Scan for the cell matching the given text and deliver its (X, Y) coordinate at center. 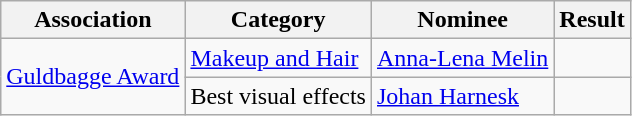
Guldbagge Award (93, 77)
Association (93, 20)
Category (278, 20)
Anna-Lena Melin (462, 58)
Nominee (462, 20)
Makeup and Hair (278, 58)
Best visual effects (278, 96)
Result (592, 20)
Johan Harnesk (462, 96)
